Scan for the cell matching the given text and deliver its (X, Y) coordinate at center. 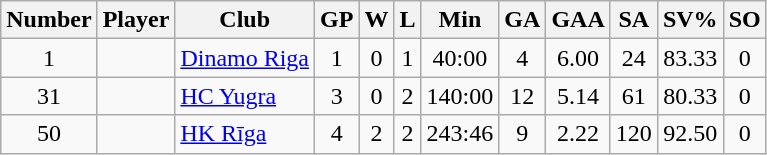
2.22 (578, 134)
GAA (578, 20)
6.00 (578, 58)
140:00 (460, 96)
31 (49, 96)
SO (744, 20)
SV% (690, 20)
92.50 (690, 134)
12 (522, 96)
3 (337, 96)
Min (460, 20)
83.33 (690, 58)
Club (245, 20)
Dinamo Riga (245, 58)
GP (337, 20)
W (376, 20)
120 (634, 134)
24 (634, 58)
SA (634, 20)
40:00 (460, 58)
80.33 (690, 96)
5.14 (578, 96)
50 (49, 134)
9 (522, 134)
L (408, 20)
Player (136, 20)
GA (522, 20)
243:46 (460, 134)
HC Yugra (245, 96)
61 (634, 96)
Number (49, 20)
HK Rīga (245, 134)
